Pinpoint the cell where the given text exists, returning its [x, y] midpoint coordinate. 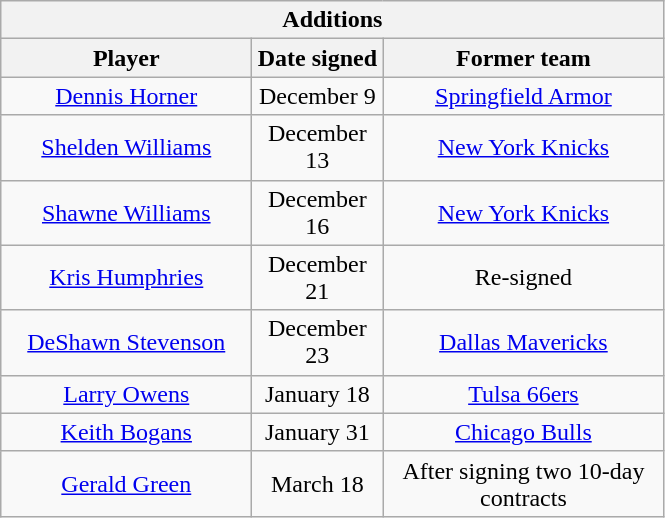
Player [126, 58]
Shawne Williams [126, 212]
Shelden Williams [126, 148]
Kris Humphries [126, 278]
March 18 [318, 484]
January 18 [318, 394]
December 9 [318, 96]
December 16 [318, 212]
Springfield Armor [524, 96]
Chicago Bulls [524, 432]
Date signed [318, 58]
December 13 [318, 148]
Tulsa 66ers [524, 394]
December 23 [318, 342]
January 31 [318, 432]
Additions [332, 20]
After signing two 10-day contracts [524, 484]
Former team [524, 58]
Gerald Green [126, 484]
Keith Bogans [126, 432]
December 21 [318, 278]
Larry Owens [126, 394]
Re-signed [524, 278]
Dallas Mavericks [524, 342]
Dennis Horner [126, 96]
DeShawn Stevenson [126, 342]
